From the cell containing the given text, extract its center point as (X, Y) coordinate. 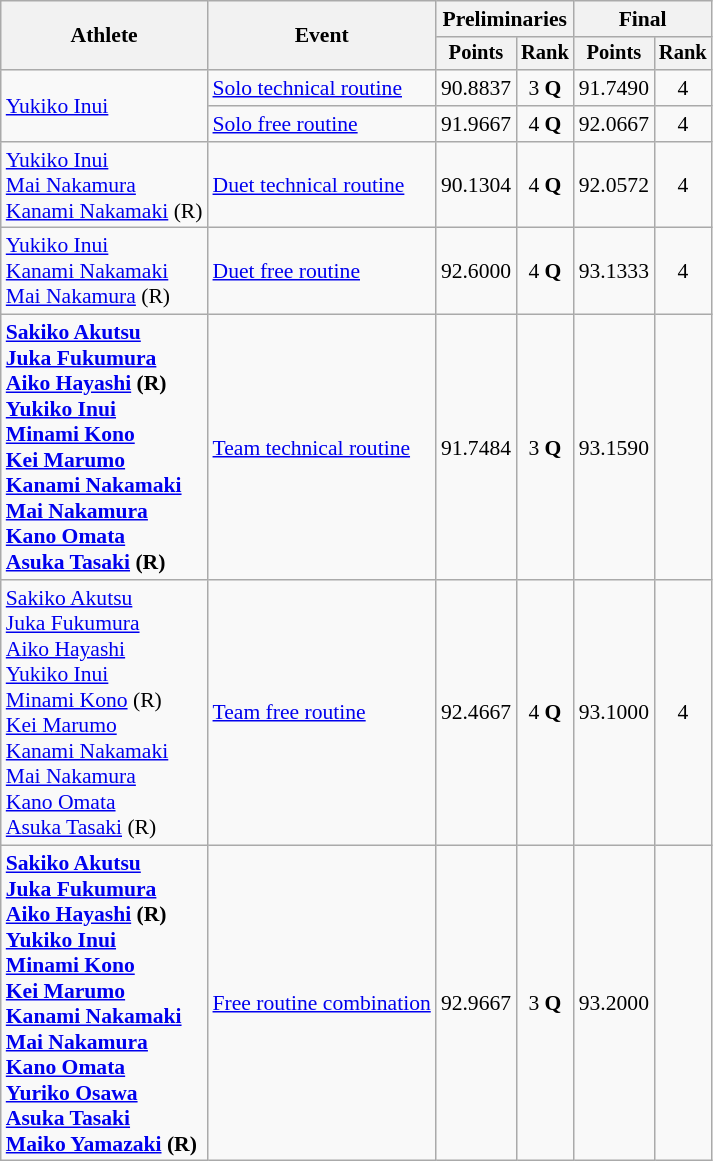
90.8837 (476, 88)
90.1304 (476, 186)
Yukiko InuiKanami NakamakiMai Nakamura (R) (104, 272)
92.9667 (476, 1003)
93.1000 (614, 712)
Athlete (104, 36)
Solo technical routine (321, 88)
Sakiko AkutsuJuka FukumuraAiko HayashiYukiko InuiMinami Kono (R)Kei MarumoKanami NakamakiMai NakamuraKano OmataAsuka Tasaki (R) (104, 712)
Free routine combination (321, 1003)
92.4667 (476, 712)
92.0572 (614, 186)
92.6000 (476, 272)
Preliminaries (505, 19)
91.7490 (614, 88)
Sakiko AkutsuJuka FukumuraAiko Hayashi (R)Yukiko InuiMinami KonoKei MarumoKanami NakamakiMai NakamuraKano OmataAsuka Tasaki (R) (104, 448)
Duet free routine (321, 272)
Final (643, 19)
93.1590 (614, 448)
Yukiko Inui (104, 106)
Yukiko InuiMai NakamuraKanami Nakamaki (R) (104, 186)
Duet technical routine (321, 186)
93.2000 (614, 1003)
91.7484 (476, 448)
Team free routine (321, 712)
91.9667 (476, 124)
Solo free routine (321, 124)
Team technical routine (321, 448)
92.0667 (614, 124)
Event (321, 36)
93.1333 (614, 272)
